For the text-containing cell, return its midpoint in [X, Y] coordinate format. 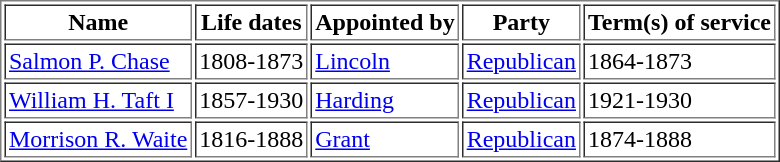
Salmon P. Chase [98, 62]
1874-1888 [679, 140]
1816-1888 [252, 140]
Lincoln [385, 62]
Party [521, 22]
William H. Taft I [98, 100]
Grant [385, 140]
Morrison R. Waite [98, 140]
Name [98, 22]
Term(s) of service [679, 22]
1921-1930 [679, 100]
Appointed by [385, 22]
Life dates [252, 22]
Harding [385, 100]
1857-1930 [252, 100]
1864-1873 [679, 62]
1808-1873 [252, 62]
